Detect which cell encompasses the target text, then output its (X, Y) center coordinate. 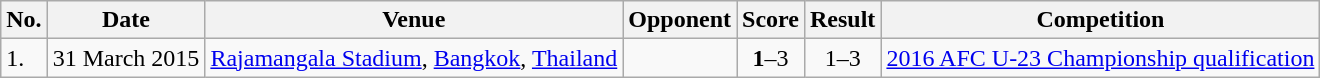
1. (24, 58)
Opponent (680, 20)
Venue (414, 20)
Result (842, 20)
Date (126, 20)
Score (771, 20)
31 March 2015 (126, 58)
No. (24, 20)
2016 AFC U-23 Championship qualification (1100, 58)
Competition (1100, 20)
Rajamangala Stadium, Bangkok, Thailand (414, 58)
